Extract the [x, y] coordinate from the center of the cell holding the provided text.  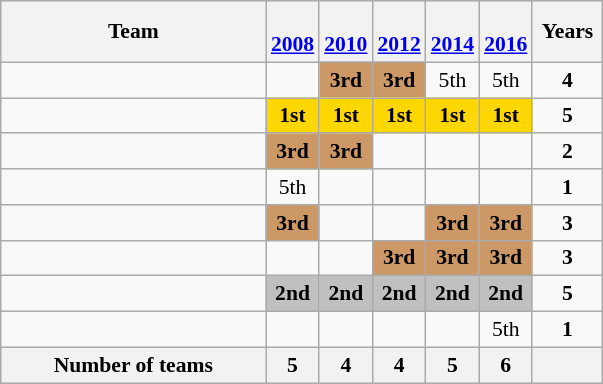
6 [506, 365]
2014 [452, 32]
2012 [398, 32]
2010 [346, 32]
2 [567, 152]
Years [567, 32]
Team [134, 32]
2016 [506, 32]
2008 [292, 32]
Number of teams [134, 365]
